Return [X, Y] of the center of cell containing provided text 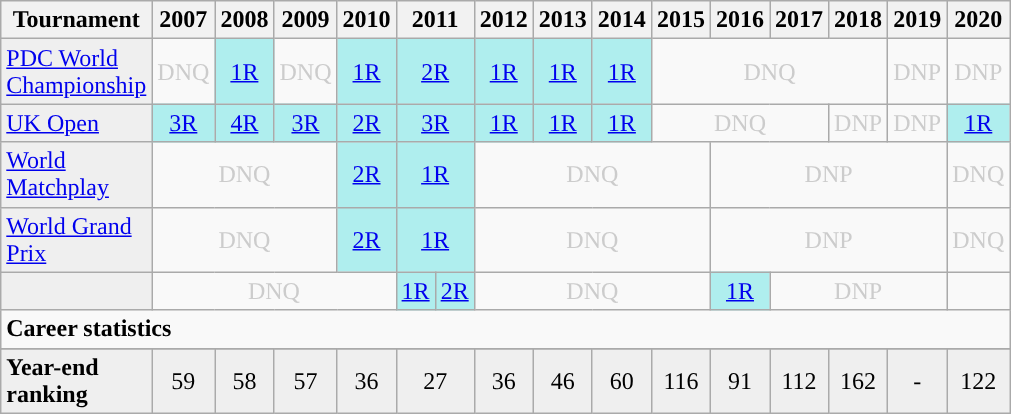
2015 [680, 20]
2007 [184, 20]
2008 [244, 20]
Tournament [76, 20]
Career statistics [506, 329]
58 [244, 380]
World Matchplay [76, 174]
91 [740, 380]
116 [680, 380]
57 [306, 380]
2012 [504, 20]
PDC World Championship [76, 72]
2009 [306, 20]
2018 [858, 20]
59 [184, 380]
2016 [740, 20]
UK Open [76, 123]
2019 [918, 20]
2011 [435, 20]
4R [244, 123]
60 [622, 380]
2014 [622, 20]
2010 [366, 20]
Year-end ranking [76, 380]
46 [562, 380]
27 [435, 380]
2017 [800, 20]
2020 [978, 20]
122 [978, 380]
162 [858, 380]
112 [800, 380]
World Grand Prix [76, 240]
- [918, 380]
2013 [562, 20]
